Locate the cell with the specified text and output its (x, y) center coordinate. 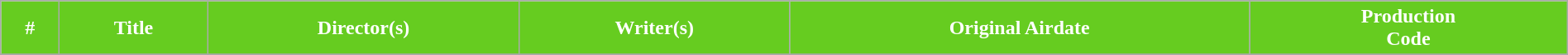
Original Airdate (1020, 28)
Title (134, 28)
Director(s) (363, 28)
ProductionCode (1409, 28)
# (30, 28)
Writer(s) (655, 28)
